For the text-containing cell, return its midpoint in [x, y] coordinate format. 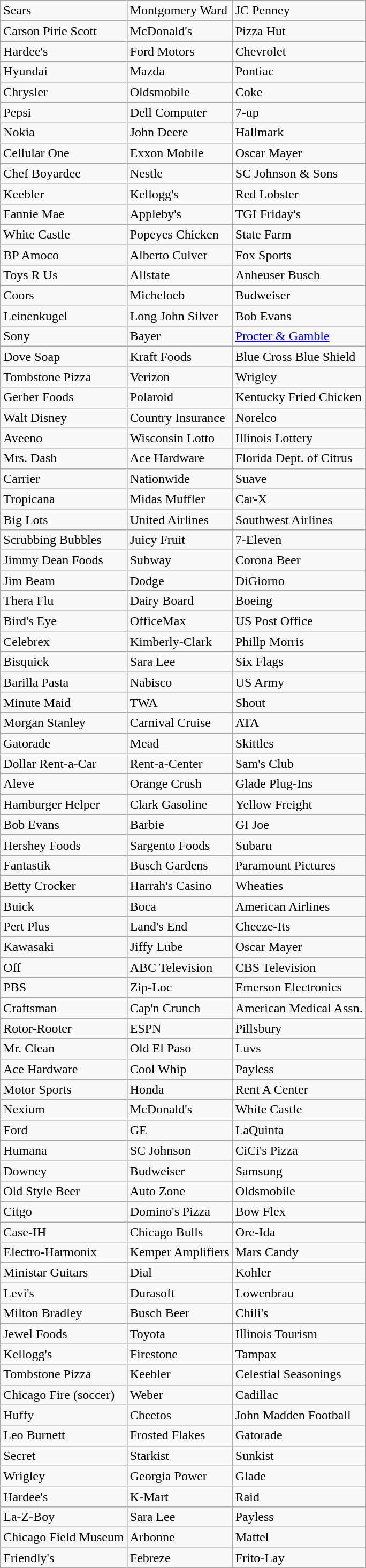
US Army [299, 682]
Dollar Rent-a-Car [64, 764]
Boca [180, 906]
Thera Flu [64, 601]
Rent A Center [299, 1089]
Midas Muffler [180, 499]
Friendly's [64, 1558]
Kohler [299, 1273]
Orange Crush [180, 784]
Bisquick [64, 662]
US Post Office [299, 621]
Rent-a-Center [180, 764]
Hyundai [64, 72]
Citgo [64, 1211]
GI Joe [299, 825]
Walt Disney [64, 418]
Illinois Lottery [299, 438]
Nestle [180, 173]
Nabisco [180, 682]
Pillsbury [299, 1028]
Yellow Freight [299, 804]
Blue Cross Blue Shield [299, 357]
American Airlines [299, 906]
TGI Friday's [299, 214]
SC Johnson [180, 1150]
Cheetos [180, 1415]
Buick [64, 906]
Mrs. Dash [64, 458]
Craftsman [64, 1008]
Jewel Foods [64, 1334]
Luvs [299, 1049]
Weber [180, 1395]
7-Eleven [299, 540]
Case-IH [64, 1232]
Emerson Electronics [299, 988]
Coke [299, 92]
Dodge [180, 580]
Illinois Tourism [299, 1334]
Barbie [180, 825]
TWA [180, 703]
Frito-Lay [299, 1558]
Land's End [180, 927]
Chevrolet [299, 51]
Dairy Board [180, 601]
Hershey Foods [64, 845]
State Farm [299, 234]
Cheeze-Its [299, 927]
Cadillac [299, 1395]
Kraft Foods [180, 357]
Chicago Fire (soccer) [64, 1395]
Carson Pirie Scott [64, 31]
Tropicana [64, 499]
Motor Sports [64, 1089]
Barilla Pasta [64, 682]
Clark Gasoline [180, 804]
Anheuser Busch [299, 275]
Georgia Power [180, 1476]
Sunkist [299, 1456]
Cellular One [64, 153]
Busch Gardens [180, 865]
Chicago Bulls [180, 1232]
Old Style Beer [64, 1191]
PBS [64, 988]
Suave [299, 479]
Bow Flex [299, 1211]
Allstate [180, 275]
Fannie Mae [64, 214]
Dial [180, 1273]
Chrysler [64, 92]
Kawasaki [64, 947]
Pontiac [299, 72]
Kemper Amplifiers [180, 1252]
Celebrex [64, 642]
Honda [180, 1089]
Sam's Club [299, 764]
Off [64, 967]
Alberto Culver [180, 255]
Febreze [180, 1558]
Harrah's Casino [180, 886]
Red Lobster [299, 194]
Firestone [180, 1354]
Huffy [64, 1415]
Kentucky Fried Chicken [299, 397]
John Deere [180, 133]
Six Flags [299, 662]
ATA [299, 723]
Fox Sports [299, 255]
Appleby's [180, 214]
Toyota [180, 1334]
ABC Television [180, 967]
Secret [64, 1456]
Ford [64, 1130]
Pizza Hut [299, 31]
Nexium [64, 1110]
Betty Crocker [64, 886]
Domino's Pizza [180, 1211]
Jimmy Dean Foods [64, 560]
Cool Whip [180, 1069]
Skittles [299, 743]
Sears [64, 11]
Pepsi [64, 112]
Jiffy Lube [180, 947]
Exxon Mobile [180, 153]
Chicago Field Museum [64, 1537]
Raid [299, 1496]
Mazda [180, 72]
Bird's Eye [64, 621]
Humana [64, 1150]
CBS Television [299, 967]
American Medical Assn. [299, 1008]
Norelco [299, 418]
Samsung [299, 1171]
Auto Zone [180, 1191]
Mead [180, 743]
Paramount Pictures [299, 865]
Carrier [64, 479]
John Madden Football [299, 1415]
SC Johnson & Sons [299, 173]
DiGiorno [299, 580]
OfficeMax [180, 621]
Scrubbing Bubbles [64, 540]
Jim Beam [64, 580]
Subaru [299, 845]
Frosted Flakes [180, 1435]
Arbonne [180, 1537]
Procter & Gamble [299, 336]
Starkist [180, 1456]
Milton Bradley [64, 1313]
GE [180, 1130]
Nokia [64, 133]
K-Mart [180, 1496]
Celestial Seasonings [299, 1374]
Montgomery Ward [180, 11]
Morgan Stanley [64, 723]
CiCi's Pizza [299, 1150]
Fantastik [64, 865]
Ford Motors [180, 51]
Kimberly-Clark [180, 642]
Old El Paso [180, 1049]
Chili's [299, 1313]
Chef Boyardee [64, 173]
Cap'n Crunch [180, 1008]
Aleve [64, 784]
Corona Beer [299, 560]
Lowenbrau [299, 1293]
LaQuinta [299, 1130]
Southwest Airlines [299, 519]
La-Z-Boy [64, 1517]
Coors [64, 296]
Polaroid [180, 397]
Pert Plus [64, 927]
Levi's [64, 1293]
Dell Computer [180, 112]
Sargento Foods [180, 845]
Carnival Cruise [180, 723]
United Airlines [180, 519]
Micheloeb [180, 296]
ESPN [180, 1028]
Boeing [299, 601]
Juicy Fruit [180, 540]
Hamburger Helper [64, 804]
Durasoft [180, 1293]
Aveeno [64, 438]
Ore-Ida [299, 1232]
Ministar Guitars [64, 1273]
Nationwide [180, 479]
Dove Soap [64, 357]
Leinenkugel [64, 316]
Zip-Loc [180, 988]
Bayer [180, 336]
7-up [299, 112]
Subway [180, 560]
Gerber Foods [64, 397]
BP Amoco [64, 255]
Phillp Morris [299, 642]
Popeyes Chicken [180, 234]
Big Lots [64, 519]
Mr. Clean [64, 1049]
Country Insurance [180, 418]
Electro-Harmonix [64, 1252]
Wisconsin Lotto [180, 438]
Downey [64, 1171]
Mars Candy [299, 1252]
Sony [64, 336]
Long John Silver [180, 316]
Florida Dept. of Citrus [299, 458]
Car-X [299, 499]
Glade Plug-Ins [299, 784]
Busch Beer [180, 1313]
Rotor-Rooter [64, 1028]
Hallmark [299, 133]
Leo Burnett [64, 1435]
Shout [299, 703]
JC Penney [299, 11]
Minute Maid [64, 703]
Wheaties [299, 886]
Toys R Us [64, 275]
Verizon [180, 377]
Tampax [299, 1354]
Glade [299, 1476]
Mattel [299, 1537]
